Output the (X, Y) coordinate of the center of the cell containing the given text.  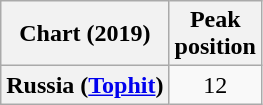
Peakposition (215, 34)
Russia (Tophit) (85, 85)
Chart (2019) (85, 34)
12 (215, 85)
